Capture the cell that displays the provided text and extract its [X, Y] central coordinate. 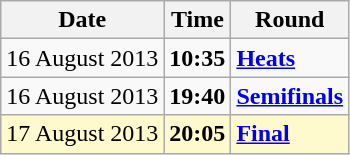
Heats [290, 58]
Final [290, 134]
Date [82, 20]
10:35 [198, 58]
19:40 [198, 96]
Semifinals [290, 96]
20:05 [198, 134]
Time [198, 20]
17 August 2013 [82, 134]
Round [290, 20]
